Capture the cell that displays the provided text and extract its (X, Y) central coordinate. 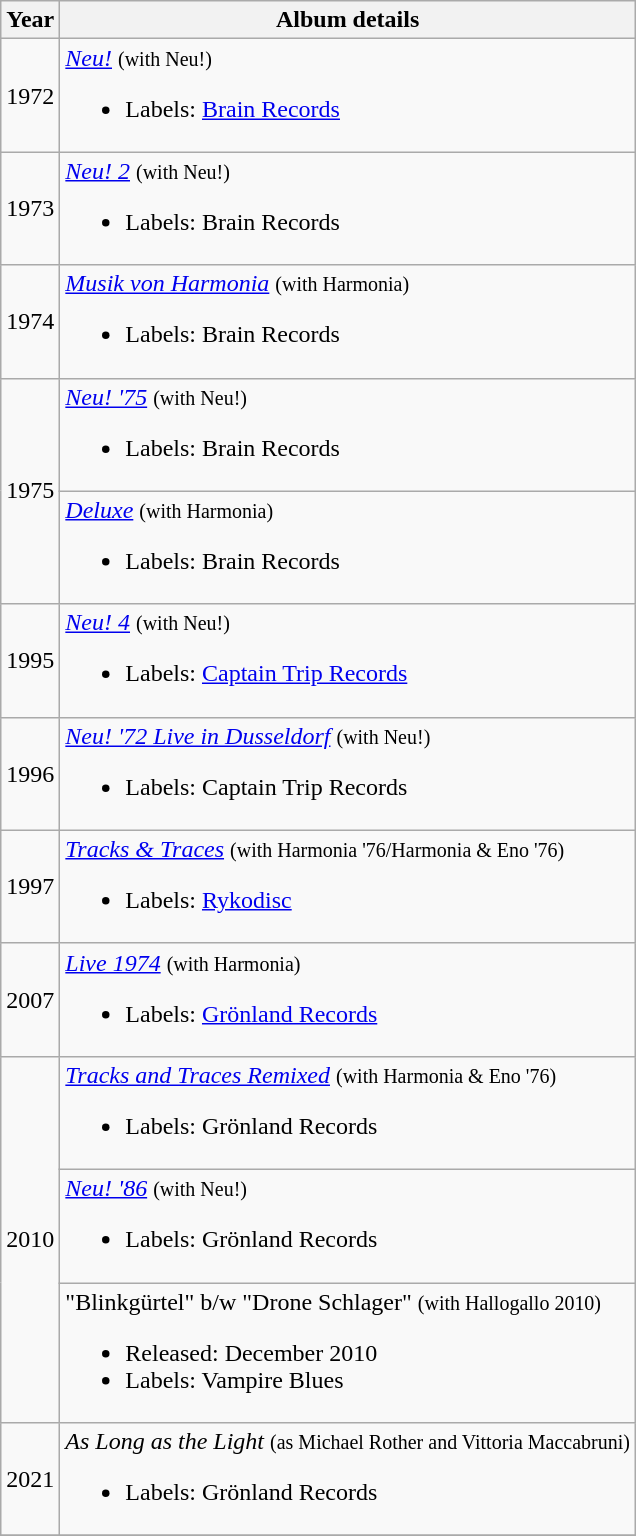
1973 (30, 208)
Live 1974 (with Harmonia)Labels: Grönland Records (348, 1000)
Tracks & Traces (with Harmonia '76/Harmonia & Eno '76)Labels: Rykodisc (348, 886)
Musik von Harmonia (with Harmonia)Labels: Brain Records (348, 322)
Neu! '75 (with Neu!)Labels: Brain Records (348, 434)
2007 (30, 1000)
1997 (30, 886)
Neu! (with Neu!)Labels: Brain Records (348, 96)
Neu! '86 (with Neu!)Labels: Grönland Records (348, 1226)
2021 (30, 1480)
1996 (30, 774)
Year (30, 20)
2010 (30, 1239)
As Long as the Light (as Michael Rother and Vittoria Maccabruni)Labels: Grönland Records (348, 1480)
Neu! 2 (with Neu!)Labels: Brain Records (348, 208)
Album details (348, 20)
"Blinkgürtel" b/w "Drone Schlager" (with Hallogallo 2010)Released: December 2010Labels: Vampire Blues (348, 1352)
1975 (30, 491)
1972 (30, 96)
Neu! '72 Live in Dusseldorf (with Neu!)Labels: Captain Trip Records (348, 774)
1974 (30, 322)
1995 (30, 660)
Neu! 4 (with Neu!)Labels: Captain Trip Records (348, 660)
Tracks and Traces Remixed (with Harmonia & Eno '76)Labels: Grönland Records (348, 1112)
Deluxe (with Harmonia)Labels: Brain Records (348, 548)
